Provide the [x, y] coordinate of the cell's center where the given text is located.  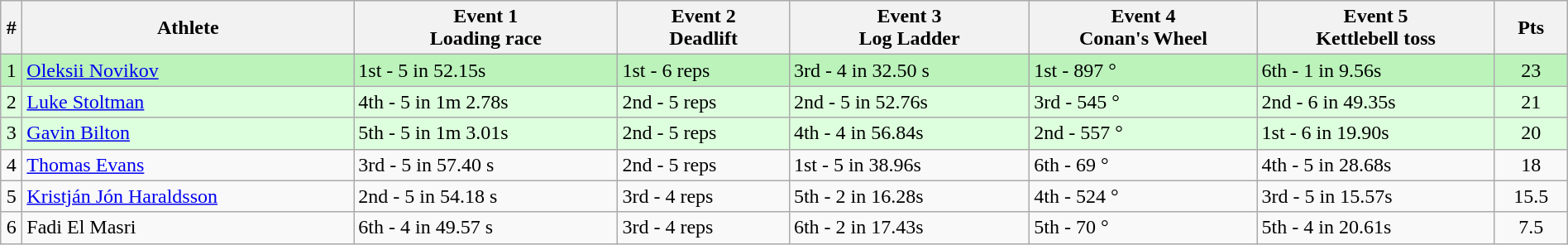
1st - 5 in 38.96s [909, 165]
4th - 5 in 1m 2.78s [486, 102]
2nd - 6 in 49.35s [1376, 102]
3rd - 4 in 32.50 s [909, 70]
2nd - 5 in 54.18 s [486, 196]
1st - 6 reps [703, 70]
1 [12, 70]
6th - 69 ° [1143, 165]
2 [12, 102]
Event 1Loading race [486, 28]
5th - 70 ° [1143, 228]
5 [12, 196]
Event 4Conan's Wheel [1143, 28]
Athlete [189, 28]
20 [1531, 133]
18 [1531, 165]
Event 5Kettlebell toss [1376, 28]
6th - 2 in 17.43s [909, 228]
5th - 2 in 16.28s [909, 196]
7.5 [1531, 228]
# [12, 28]
23 [1531, 70]
1st - 897 ° [1143, 70]
6th - 4 in 49.57 s [486, 228]
15.5 [1531, 196]
Event 3Log Ladder [909, 28]
2nd - 5 in 52.76s [909, 102]
5th - 4 in 20.61s [1376, 228]
4th - 5 in 28.68s [1376, 165]
3rd - 5 in 57.40 s [486, 165]
21 [1531, 102]
6 [12, 228]
5th - 5 in 1m 3.01s [486, 133]
3rd - 545 ° [1143, 102]
1st - 5 in 52.15s [486, 70]
3rd - 5 in 15.57s [1376, 196]
Event 2Deadlift [703, 28]
3 [12, 133]
Luke Stoltman [189, 102]
1st - 6 in 19.90s [1376, 133]
Pts [1531, 28]
Thomas Evans [189, 165]
4th - 524 ° [1143, 196]
Kristján Jón Haraldsson [189, 196]
Oleksii Novikov [189, 70]
6th - 1 in 9.56s [1376, 70]
Gavin Bilton [189, 133]
Fadi El Masri [189, 228]
4th - 4 in 56.84s [909, 133]
4 [12, 165]
2nd - 557 ° [1143, 133]
